Scan for the cell matching the given text and deliver its (X, Y) coordinate at center. 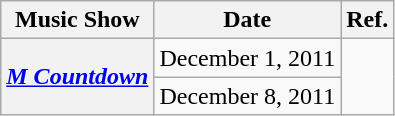
Date (248, 20)
Music Show (78, 20)
M Countdown (78, 77)
December 1, 2011 (248, 58)
December 8, 2011 (248, 96)
Ref. (368, 20)
